For the text-containing cell, return its midpoint in (X, Y) coordinate format. 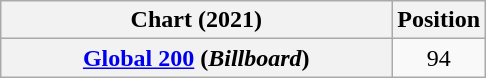
Global 200 (Billboard) (196, 58)
94 (439, 58)
Position (439, 20)
Chart (2021) (196, 20)
